Extract the [x, y] coordinate from the center of the cell holding the provided text.  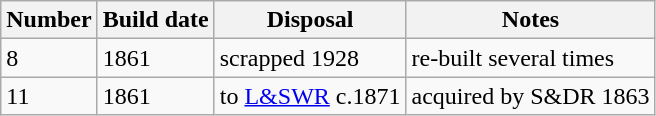
Number [49, 20]
11 [49, 96]
Disposal [310, 20]
scrapped 1928 [310, 58]
Build date [156, 20]
Notes [530, 20]
8 [49, 58]
re-built several times [530, 58]
to L&SWR c.1871 [310, 96]
acquired by S&DR 1863 [530, 96]
